Search for the cell housing the specified text and yield its [X, Y] center coordinate. 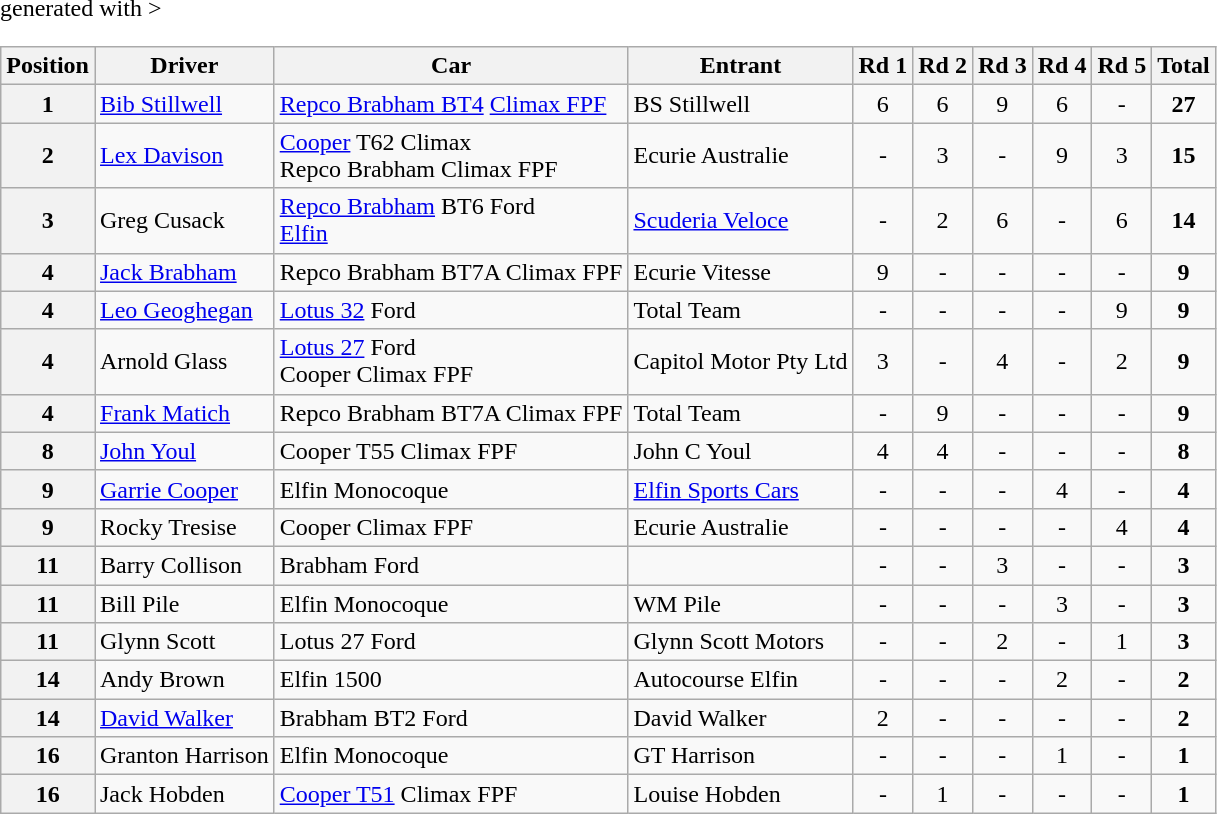
Car [451, 66]
Brabham BT2 Ford [451, 718]
Cooper T62 ClimaxRepco Brabham Climax FPF [451, 156]
Andy Brown [184, 680]
Bill Pile [184, 603]
Position [48, 66]
Scuderia Veloce [740, 220]
Elfin Sports Cars [740, 489]
BS Stillwell [740, 104]
Elfin 1500 [451, 680]
Glynn Scott [184, 642]
Leo Geoghegan [184, 310]
Capitol Motor Pty Ltd [740, 362]
Autocourse Elfin [740, 680]
GT Harrison [740, 756]
Lotus 27 FordCooper Climax FPF [451, 362]
Barry Collison [184, 565]
Jack Hobden [184, 794]
John Youl [184, 451]
Brabham Ford [451, 565]
Garrie Cooper [184, 489]
WM Pile [740, 603]
Rd 5 [1122, 66]
15 [1184, 156]
Jack Brabham [184, 272]
Rd 3 [1002, 66]
Arnold Glass [184, 362]
Repco Brabham BT4 Climax FPF [451, 104]
Bib Stillwell [184, 104]
Repco Brabham BT6 FordElfin [451, 220]
Cooper T55 Climax FPF [451, 451]
Lotus 27 Ford [451, 642]
Lotus 32 Ford [451, 310]
Rocky Tresise [184, 527]
Cooper T51 Climax FPF [451, 794]
John C Youl [740, 451]
Lex Davison [184, 156]
Granton Harrison [184, 756]
Glynn Scott Motors [740, 642]
Ecurie Vitesse [740, 272]
Driver [184, 66]
27 [1184, 104]
Cooper Climax FPF [451, 527]
Louise Hobden [740, 794]
Entrant [740, 66]
Rd 4 [1062, 66]
Total [1184, 66]
Rd 2 [943, 66]
Frank Matich [184, 413]
Rd 1 [883, 66]
Greg Cusack [184, 220]
